Find where the given text appears and provide that cell's center as (X, Y) coordinate. 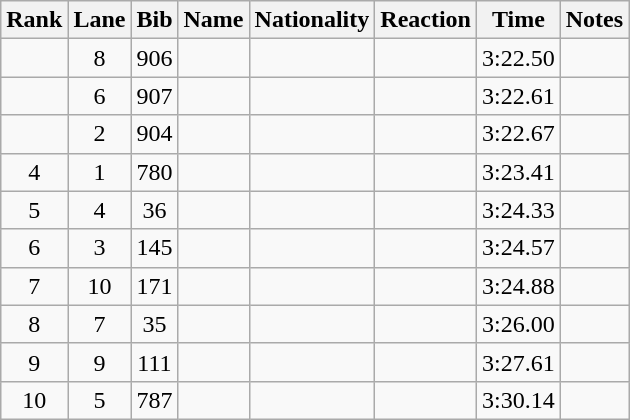
3:22.50 (519, 58)
787 (154, 400)
3:24.88 (519, 286)
1 (100, 172)
2 (100, 134)
3:24.33 (519, 210)
Rank (34, 20)
3:22.67 (519, 134)
3:26.00 (519, 324)
Lane (100, 20)
145 (154, 248)
Nationality (312, 20)
3:24.57 (519, 248)
904 (154, 134)
780 (154, 172)
35 (154, 324)
Reaction (426, 20)
3:23.41 (519, 172)
171 (154, 286)
3:22.61 (519, 96)
Time (519, 20)
3:27.61 (519, 362)
Bib (154, 20)
Notes (594, 20)
906 (154, 58)
3 (100, 248)
907 (154, 96)
3:30.14 (519, 400)
36 (154, 210)
Name (214, 20)
111 (154, 362)
